Determine the (X, Y) coordinate at the center of the cell enclosing the given text.  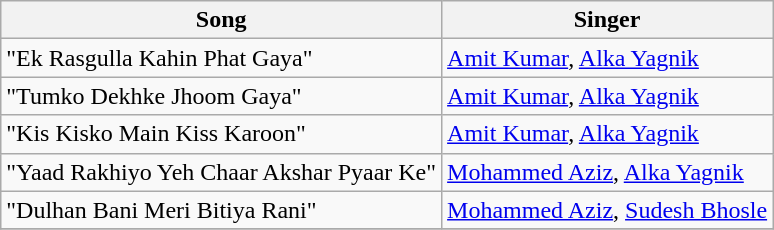
Singer (608, 20)
"Kis Kisko Main Kiss Karoon" (222, 134)
"Dulhan Bani Meri Bitiya Rani" (222, 210)
"Yaad Rakhiyo Yeh Chaar Akshar Pyaar Ke" (222, 172)
"Ek Rasgulla Kahin Phat Gaya" (222, 58)
Mohammed Aziz, Sudesh Bhosle (608, 210)
Mohammed Aziz, Alka Yagnik (608, 172)
"Tumko Dekhke Jhoom Gaya" (222, 96)
Song (222, 20)
